Locate the cell with the specified text and output its (x, y) center coordinate. 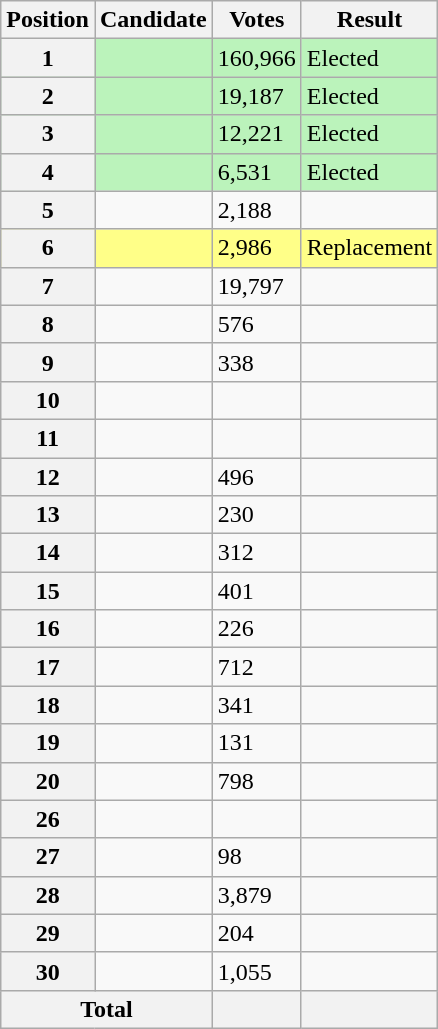
Total (107, 1009)
230 (256, 515)
7 (48, 286)
2 (48, 96)
20 (48, 781)
29 (48, 933)
6,531 (256, 172)
28 (48, 895)
Result (369, 20)
576 (256, 324)
496 (256, 477)
Candidate (153, 20)
12,221 (256, 134)
712 (256, 667)
4 (48, 172)
312 (256, 553)
6 (48, 248)
8 (48, 324)
14 (48, 553)
19,797 (256, 286)
17 (48, 667)
798 (256, 781)
30 (48, 971)
15 (48, 591)
26 (48, 819)
12 (48, 477)
27 (48, 857)
3 (48, 134)
Votes (256, 20)
18 (48, 705)
3,879 (256, 895)
98 (256, 857)
11 (48, 438)
204 (256, 933)
Replacement (369, 248)
2,986 (256, 248)
341 (256, 705)
131 (256, 743)
5 (48, 210)
1,055 (256, 971)
13 (48, 515)
1 (48, 58)
19 (48, 743)
16 (48, 629)
401 (256, 591)
160,966 (256, 58)
19,187 (256, 96)
226 (256, 629)
338 (256, 362)
2,188 (256, 210)
Position (48, 20)
9 (48, 362)
10 (48, 400)
